Determine the [x, y] coordinate at the center of the cell enclosing the given text.  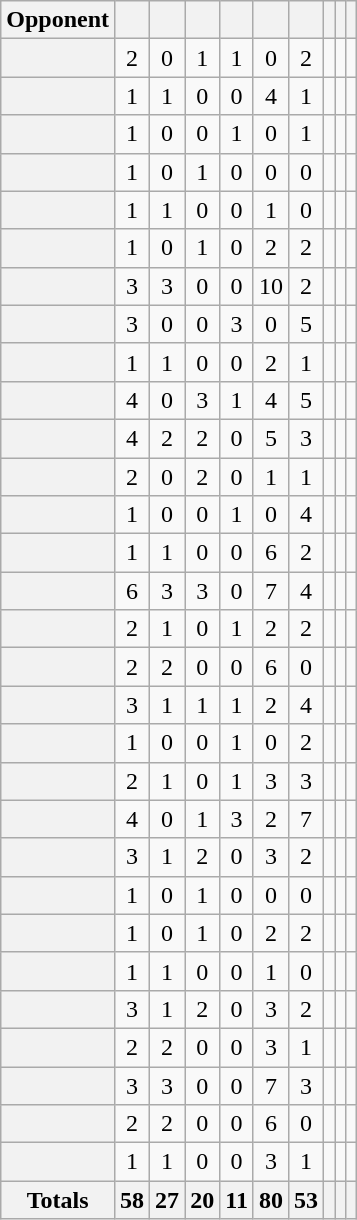
10 [270, 286]
27 [168, 1200]
53 [306, 1200]
11 [237, 1200]
58 [132, 1200]
Totals [58, 1200]
Opponent [58, 20]
80 [270, 1200]
20 [202, 1200]
